Extract the [x, y] coordinate from the center of the cell holding the provided text.  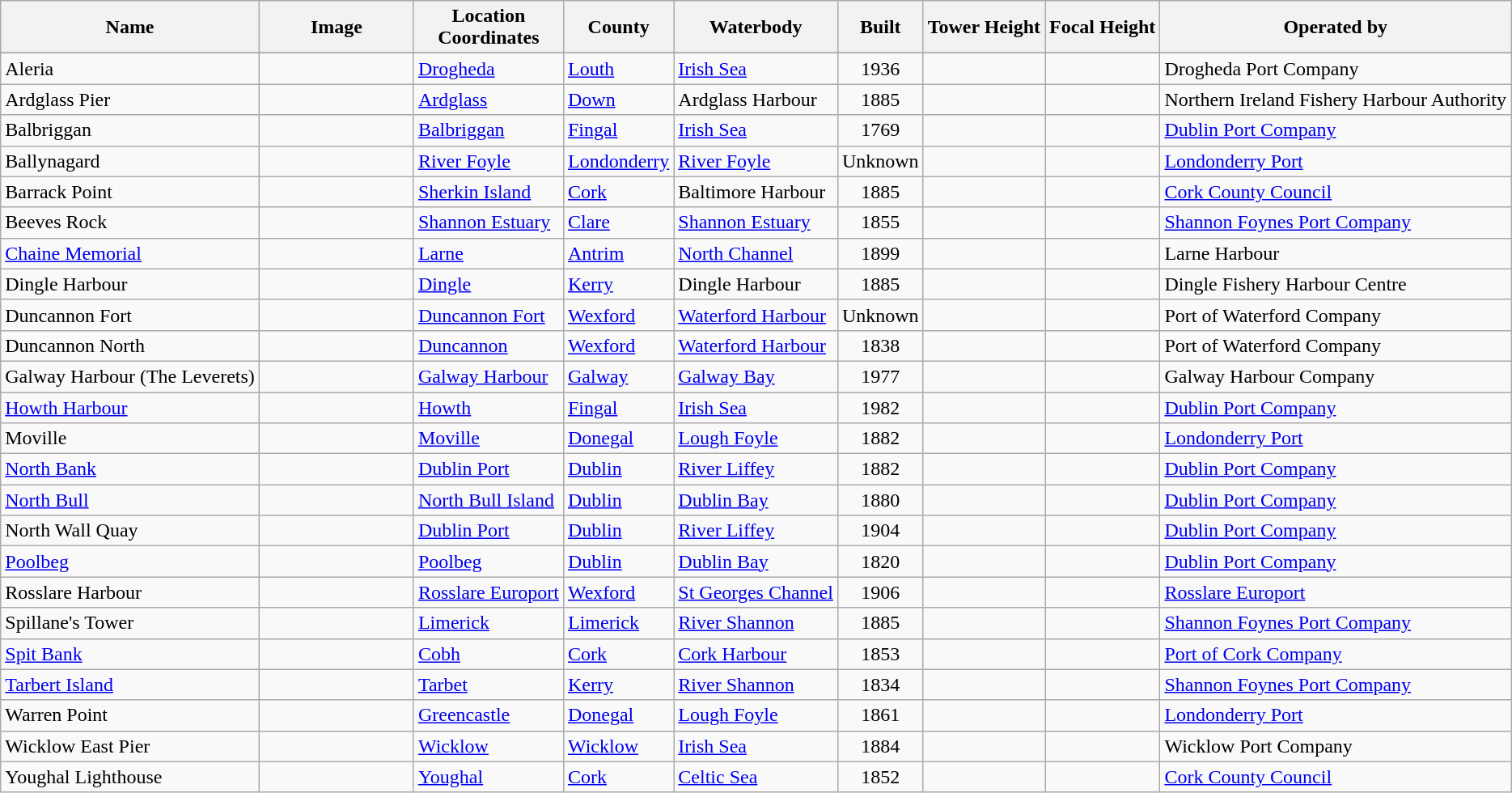
Louth [618, 69]
Galway [618, 376]
Ardglass Harbour [756, 100]
Spit Bank [130, 654]
Cobh [489, 654]
Chaine Memorial [130, 253]
Port of Cork Company [1336, 654]
1904 [880, 531]
Drogheda [489, 69]
Larne Harbour [1336, 253]
Sherkin Island [489, 192]
Tarbert Island [130, 685]
Duncannon [489, 346]
1899 [880, 253]
Built [880, 28]
1880 [880, 500]
1852 [880, 777]
Location Coordinates [489, 28]
North Channel [756, 253]
Greencastle [489, 715]
Duncannon North [130, 346]
1861 [880, 715]
Tower Height [984, 28]
Ardglass Pier [130, 100]
Beeves Rock [130, 223]
County [618, 28]
Ardglass [489, 100]
Tarbet [489, 685]
Warren Point [130, 715]
1906 [880, 592]
Youghal Lighthouse [130, 777]
North Bull [130, 500]
North Bank [130, 469]
Cork Harbour [756, 654]
Howth Harbour [130, 407]
Drogheda Port Company [1336, 69]
Londonderry [618, 161]
St Georges Channel [756, 592]
Ballynagard [130, 161]
Baltimore Harbour [756, 192]
Image [337, 28]
1838 [880, 346]
Waterbody [756, 28]
Howth [489, 407]
Name [130, 28]
Larne [489, 253]
Dingle [489, 284]
Antrim [618, 253]
Youghal [489, 777]
North Wall Quay [130, 531]
North Bull Island [489, 500]
Celtic Sea [756, 777]
Rosslare Harbour [130, 592]
Galway Bay [756, 376]
Dingle Fishery Harbour Centre [1336, 284]
Spillane's Tower [130, 623]
1769 [880, 130]
Aleria [130, 69]
Galway Harbour [489, 376]
Wicklow East Pier [130, 746]
1855 [880, 223]
Clare [618, 223]
Galway Harbour Company [1336, 376]
Down [618, 100]
Operated by [1336, 28]
1853 [880, 654]
Barrack Point [130, 192]
Wicklow Port Company [1336, 746]
1982 [880, 407]
1834 [880, 685]
Northern Ireland Fishery Harbour Authority [1336, 100]
1820 [880, 562]
Focal Height [1103, 28]
1884 [880, 746]
Galway Harbour (The Leverets) [130, 376]
1977 [880, 376]
1936 [880, 69]
